Detect which cell encompasses the target text, then output its (x, y) center coordinate. 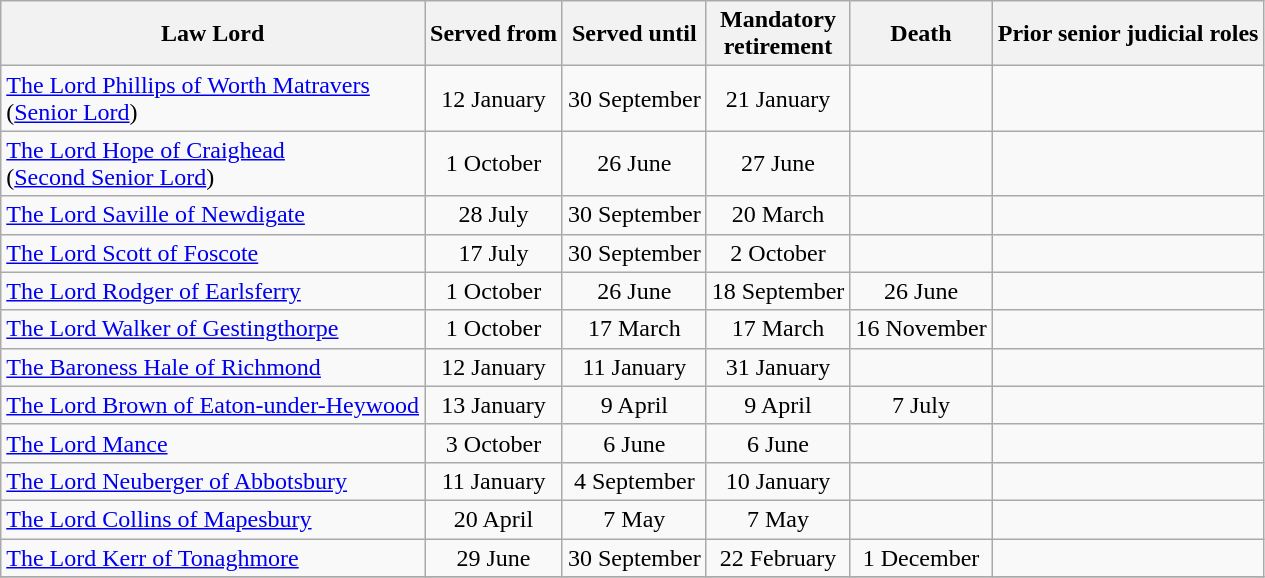
The Lord Scott of Foscote (213, 253)
27 June (778, 164)
Served from (494, 34)
28 July (494, 215)
17 July (494, 253)
1 December (921, 557)
31 January (778, 367)
29 June (494, 557)
The Lord Collins of Mapesbury (213, 519)
The Lord Hope of Craighead(Second Senior Lord) (213, 164)
4 September (634, 481)
3 October (494, 443)
Mandatoryretirement (778, 34)
The Lord Brown of Eaton-under-Heywood (213, 405)
The Lord Kerr of Tonaghmore (213, 557)
22 February (778, 557)
Served until (634, 34)
The Lord Phillips of Worth Matravers(Senior Lord) (213, 98)
The Lord Saville of Newdigate (213, 215)
20 March (778, 215)
7 July (921, 405)
13 January (494, 405)
20 April (494, 519)
10 January (778, 481)
2 October (778, 253)
The Baroness Hale of Richmond (213, 367)
18 September (778, 291)
16 November (921, 329)
Death (921, 34)
Prior senior judicial roles (1128, 34)
The Lord Mance (213, 443)
The Lord Neuberger of Abbotsbury (213, 481)
The Lord Rodger of Earlsferry (213, 291)
Law Lord (213, 34)
21 January (778, 98)
The Lord Walker of Gestingthorpe (213, 329)
